Return [x, y] of the center of cell containing provided text 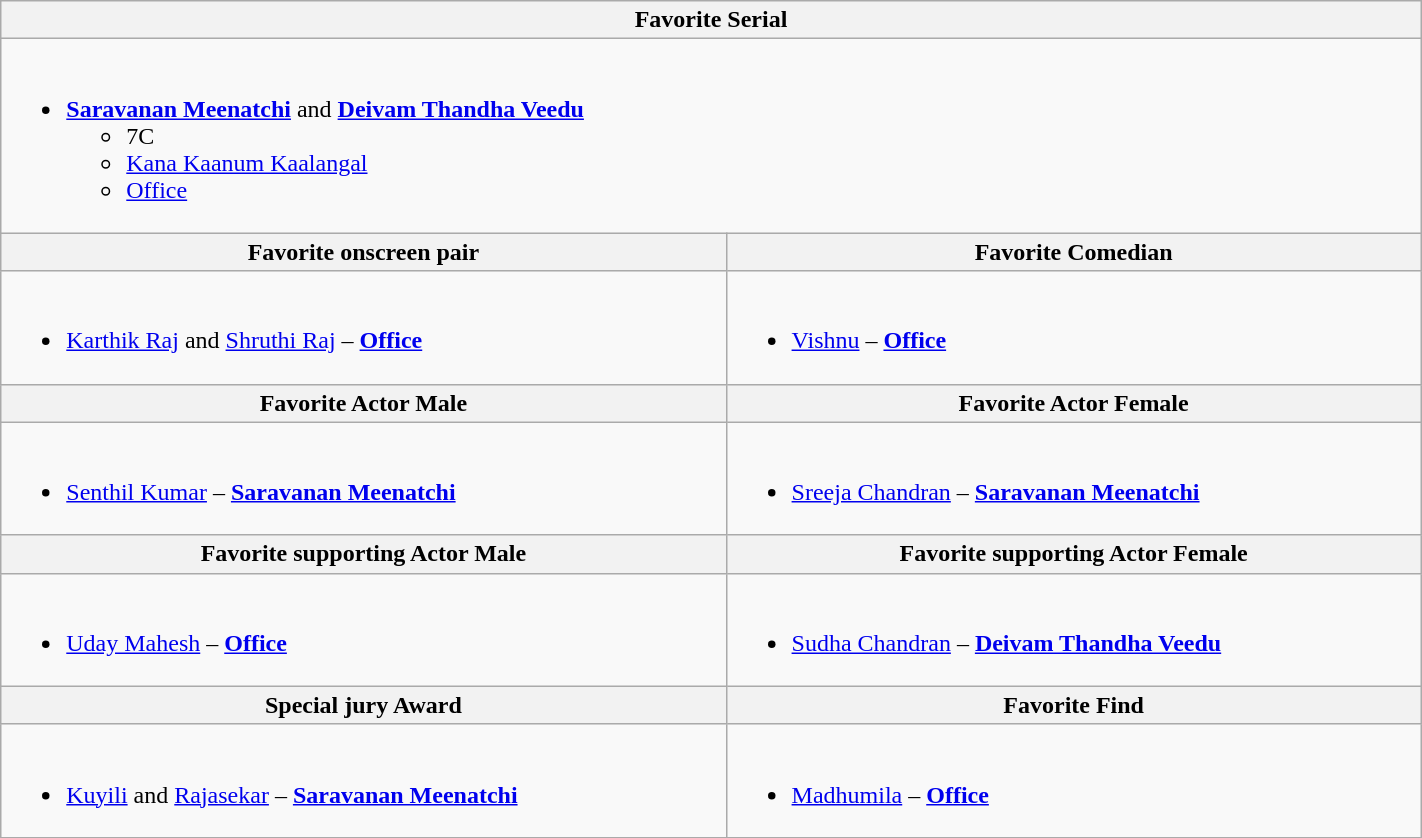
Sudha Chandran – Deivam Thandha Veedu [1074, 630]
Favorite Actor Female [1074, 403]
Favorite Actor Male [364, 403]
Vishnu – Office [1074, 328]
Senthil Kumar – Saravanan Meenatchi [364, 478]
Sreeja Chandran – Saravanan Meenatchi [1074, 478]
Favorite Find [1074, 705]
Madhumila – Office [1074, 780]
Favorite Serial [711, 20]
Saravanan Meenatchi and Deivam Thandha Veedu7CKana Kaanum KaalangalOffice [711, 136]
Kuyili and Rajasekar – Saravanan Meenatchi [364, 780]
Favorite supporting Actor Male [364, 554]
Special jury Award [364, 705]
Favorite Comedian [1074, 252]
Uday Mahesh – Office [364, 630]
Favorite supporting Actor Female [1074, 554]
Karthik Raj and Shruthi Raj – Office [364, 328]
Favorite onscreen pair [364, 252]
